Detect which cell encompasses the target text, then output its (X, Y) center coordinate. 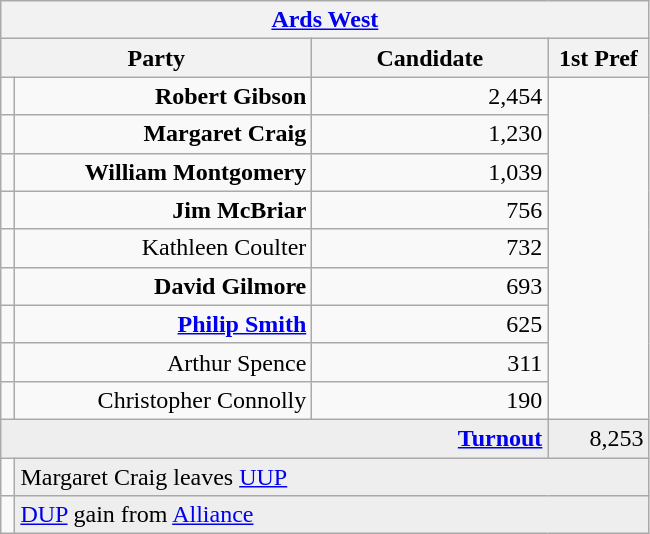
Candidate (430, 58)
311 (430, 362)
Margaret Craig leaves UUP (332, 477)
2,454 (430, 96)
Christopher Connolly (164, 400)
DUP gain from Alliance (332, 515)
Party (156, 58)
625 (430, 324)
1st Pref (598, 58)
David Gilmore (164, 286)
1,039 (430, 172)
Kathleen Coulter (164, 248)
190 (430, 400)
732 (430, 248)
Ards West (325, 20)
Philip Smith (164, 324)
Robert Gibson (164, 96)
Arthur Spence (164, 362)
8,253 (598, 438)
693 (430, 286)
Margaret Craig (164, 134)
Jim McBriar (164, 210)
William Montgomery (164, 172)
Turnout (274, 438)
756 (430, 210)
1,230 (430, 134)
